Extract the (X, Y) coordinate from the center of the cell holding the provided text.  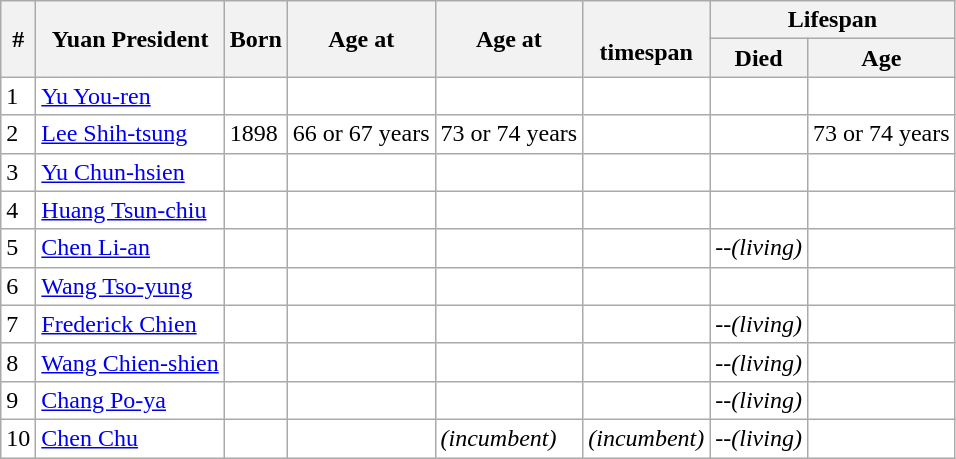
7 (18, 324)
4 (18, 210)
Lifespan (832, 20)
8 (18, 362)
10 (18, 438)
Yu You-ren (130, 96)
Died (759, 58)
Born (256, 39)
# (18, 39)
Yu Chun-hsien (130, 172)
Chen Chu (130, 438)
Yuan President (130, 39)
5 (18, 248)
3 (18, 172)
Wang Tso-yung (130, 286)
Wang Chien-shien (130, 362)
Age (881, 58)
66 or 67 years (361, 134)
Frederick Chien (130, 324)
9 (18, 400)
6 (18, 286)
Chen Li-an (130, 248)
Lee Shih-tsung (130, 134)
timespan (646, 39)
Huang Tsun-chiu (130, 210)
1898 (256, 134)
1 (18, 96)
2 (18, 134)
Chang Po-ya (130, 400)
